Capture the cell that displays the provided text and extract its (X, Y) central coordinate. 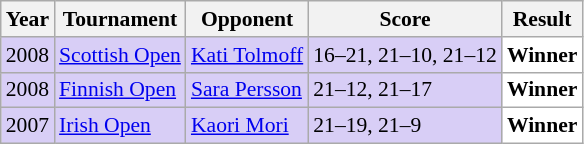
2007 (28, 126)
Irish Open (120, 126)
16–21, 21–10, 21–12 (405, 55)
Opponent (247, 19)
Kaori Mori (247, 126)
Kati Tolmoff (247, 55)
Year (28, 19)
21–12, 21–17 (405, 90)
Finnish Open (120, 90)
21–19, 21–9 (405, 126)
Result (542, 19)
Scottish Open (120, 55)
Tournament (120, 19)
Sara Persson (247, 90)
Score (405, 19)
